Return the [X, Y] coordinate for the center point of the cell that contains the specified text.  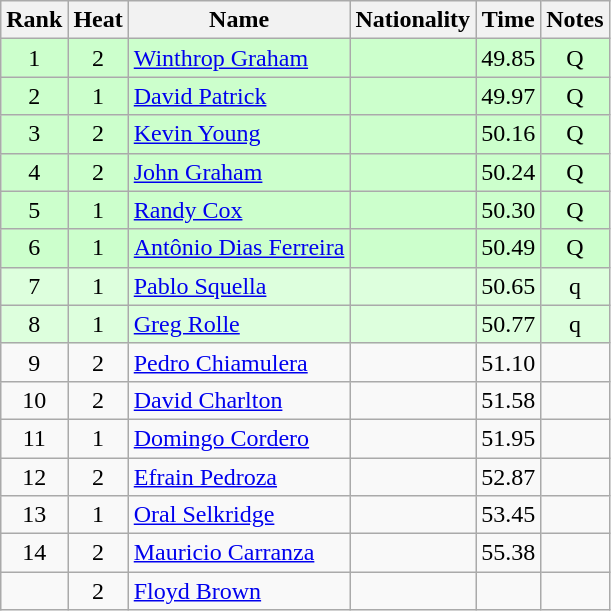
49.97 [508, 96]
Rank [34, 20]
50.65 [508, 286]
50.24 [508, 172]
51.58 [508, 400]
Heat [98, 20]
Kevin Young [239, 134]
50.16 [508, 134]
7 [34, 286]
Oral Selkridge [239, 515]
12 [34, 477]
Notes [575, 20]
52.87 [508, 477]
9 [34, 362]
4 [34, 172]
Antônio Dias Ferreira [239, 248]
53.45 [508, 515]
13 [34, 515]
Nationality [413, 20]
Time [508, 20]
Floyd Brown [239, 591]
3 [34, 134]
John Graham [239, 172]
51.95 [508, 438]
51.10 [508, 362]
5 [34, 210]
Name [239, 20]
David Charlton [239, 400]
Pedro Chiamulera [239, 362]
10 [34, 400]
Pablo Squella [239, 286]
14 [34, 553]
6 [34, 248]
Randy Cox [239, 210]
Greg Rolle [239, 324]
49.85 [508, 58]
50.77 [508, 324]
Winthrop Graham [239, 58]
8 [34, 324]
Domingo Cordero [239, 438]
Mauricio Carranza [239, 553]
55.38 [508, 553]
50.30 [508, 210]
David Patrick [239, 96]
Efrain Pedroza [239, 477]
11 [34, 438]
50.49 [508, 248]
